Determine the [X, Y] coordinate at the center of the cell enclosing the given text.  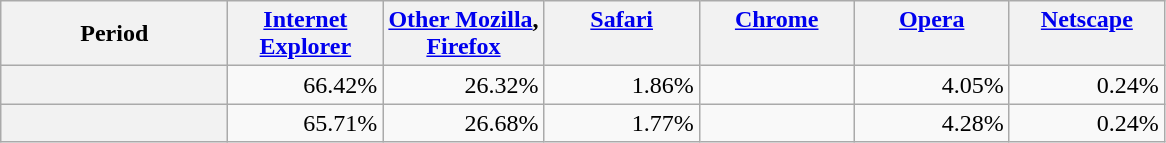
Period [114, 34]
InternetExplorer [306, 34]
1.77% [622, 123]
Opera [932, 34]
4.28% [932, 123]
66.42% [306, 85]
Netscape [1086, 34]
Other Mozilla, Firefox [464, 34]
26.32% [464, 85]
Safari [622, 34]
1.86% [622, 85]
65.71% [306, 123]
Chrome [776, 34]
4.05% [932, 85]
26.68% [464, 123]
